Capture the cell that displays the provided text and extract its [X, Y] central coordinate. 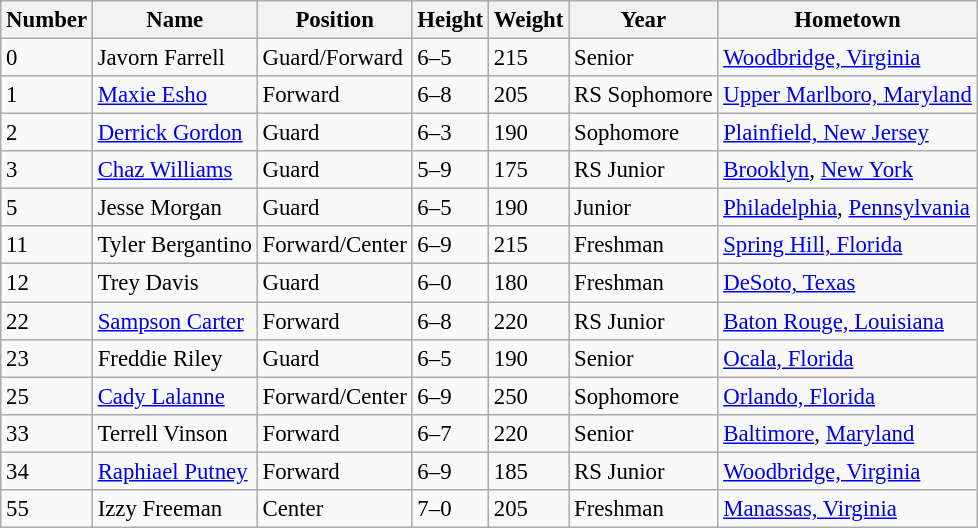
5–9 [450, 170]
Baton Rouge, Louisiana [848, 321]
Tyler Bergantino [174, 245]
55 [47, 509]
Orlando, Florida [848, 396]
6–0 [450, 283]
RS Sophomore [644, 95]
Maxie Esho [174, 95]
Jesse Morgan [174, 208]
Junior [644, 208]
Year [644, 20]
DeSoto, Texas [848, 283]
3 [47, 170]
175 [528, 170]
185 [528, 471]
Upper Marlboro, Maryland [848, 95]
11 [47, 245]
Number [47, 20]
Spring Hill, Florida [848, 245]
6–3 [450, 133]
34 [47, 471]
Plainfield, New Jersey [848, 133]
250 [528, 396]
Cady Lalanne [174, 396]
Manassas, Virginia [848, 509]
Weight [528, 20]
7–0 [450, 509]
Baltimore, Maryland [848, 433]
Brooklyn, New York [848, 170]
Hometown [848, 20]
Derrick Gordon [174, 133]
Terrell Vinson [174, 433]
22 [47, 321]
Izzy Freeman [174, 509]
6–7 [450, 433]
Center [334, 509]
5 [47, 208]
Ocala, Florida [848, 358]
Trey Davis [174, 283]
Position [334, 20]
Guard/Forward [334, 58]
12 [47, 283]
180 [528, 283]
2 [47, 133]
Philadelphia, Pennsylvania [848, 208]
Freddie Riley [174, 358]
Name [174, 20]
33 [47, 433]
Height [450, 20]
Sampson Carter [174, 321]
Raphiael Putney [174, 471]
Javorn Farrell [174, 58]
1 [47, 95]
Chaz Williams [174, 170]
23 [47, 358]
0 [47, 58]
25 [47, 396]
